Determine the (x, y) coordinate at the center of the cell enclosing the given text.  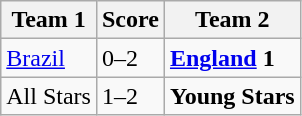
1–2 (130, 96)
Brazil (49, 58)
Young Stars (232, 96)
All Stars (49, 96)
England 1 (232, 58)
0–2 (130, 58)
Score (130, 20)
Team 1 (49, 20)
Team 2 (232, 20)
